Extract the (x, y) coordinate from the center of the cell holding the provided text.  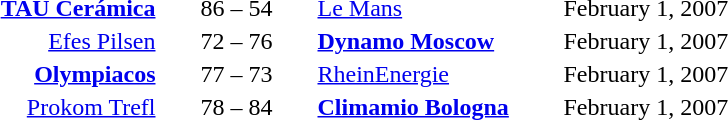
72 – 76 (236, 41)
RheinEnergie (438, 74)
Dynamo Moscow (438, 41)
77 – 73 (236, 74)
